Pinpoint the cell where the given text exists, returning its (x, y) midpoint coordinate. 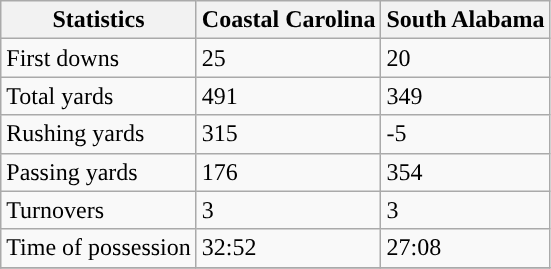
Coastal Carolina (288, 20)
315 (288, 134)
Turnovers (99, 210)
27:08 (466, 248)
176 (288, 172)
20 (466, 58)
32:52 (288, 248)
Time of possession (99, 248)
349 (466, 96)
Total yards (99, 96)
-5 (466, 134)
Statistics (99, 20)
Passing yards (99, 172)
354 (466, 172)
491 (288, 96)
25 (288, 58)
Rushing yards (99, 134)
First downs (99, 58)
South Alabama (466, 20)
